Identify which cell holds the provided text, then report its [X, Y] central coordinate. 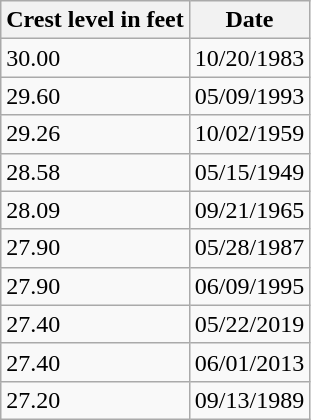
06/01/2013 [249, 362]
10/20/1983 [249, 58]
05/28/1987 [249, 248]
28.09 [96, 210]
10/02/1959 [249, 134]
06/09/1995 [249, 286]
27.20 [96, 400]
Date [249, 20]
09/13/1989 [249, 400]
05/22/2019 [249, 324]
30.00 [96, 58]
Crest level in feet [96, 20]
09/21/1965 [249, 210]
05/15/1949 [249, 172]
29.60 [96, 96]
05/09/1993 [249, 96]
29.26 [96, 134]
28.58 [96, 172]
